Detect which cell encompasses the target text, then output its (X, Y) center coordinate. 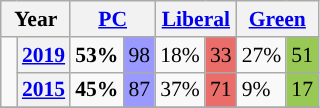
Year (36, 19)
Green (278, 19)
PC (112, 19)
2019 (44, 55)
17 (302, 90)
51 (302, 55)
37% (180, 90)
9% (262, 90)
53% (96, 55)
2015 (44, 90)
27% (262, 55)
98 (139, 55)
87 (139, 90)
Liberal (196, 19)
18% (180, 55)
71 (221, 90)
45% (96, 90)
33 (221, 55)
